Determine the [X, Y] coordinate at the center of the cell enclosing the given text.  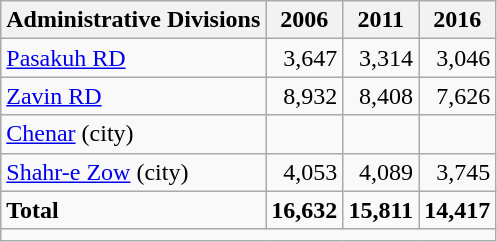
3,745 [458, 172]
8,408 [381, 96]
3,046 [458, 58]
7,626 [458, 96]
15,811 [381, 210]
14,417 [458, 210]
Pasakuh RD [134, 58]
4,053 [304, 172]
16,632 [304, 210]
2011 [381, 20]
3,314 [381, 58]
Shahr-e Zow (city) [134, 172]
4,089 [381, 172]
Administrative Divisions [134, 20]
Chenar (city) [134, 134]
2016 [458, 20]
3,647 [304, 58]
Total [134, 210]
8,932 [304, 96]
Zavin RD [134, 96]
2006 [304, 20]
